Detect which cell encompasses the target text, then output its (X, Y) center coordinate. 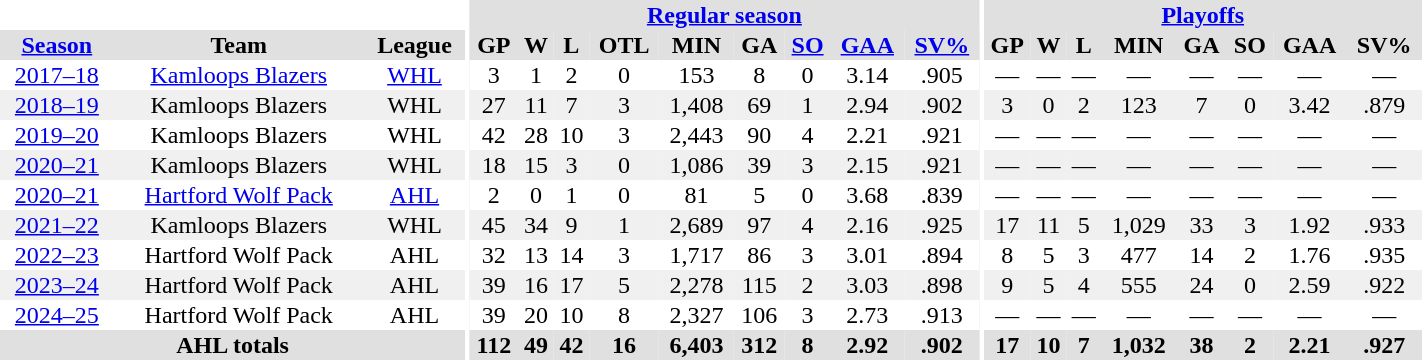
86 (760, 255)
.925 (942, 225)
115 (760, 285)
2.94 (867, 105)
Team (239, 45)
153 (696, 75)
2.59 (1310, 285)
1.76 (1310, 255)
2,327 (696, 315)
.933 (1384, 225)
1,408 (696, 105)
123 (1140, 105)
2.92 (867, 345)
2.16 (867, 225)
27 (494, 105)
Playoffs (1202, 15)
2018–19 (57, 105)
45 (494, 225)
2.73 (867, 315)
Regular season (724, 15)
2,689 (696, 225)
2,278 (696, 285)
97 (760, 225)
.935 (1384, 255)
18 (494, 165)
2017–18 (57, 75)
OTL (624, 45)
32 (494, 255)
6,403 (696, 345)
33 (1202, 225)
2022–23 (57, 255)
2023–24 (57, 285)
1,086 (696, 165)
2.15 (867, 165)
AHL totals (232, 345)
.894 (942, 255)
.922 (1384, 285)
49 (536, 345)
38 (1202, 345)
15 (536, 165)
.913 (942, 315)
2021–22 (57, 225)
312 (760, 345)
69 (760, 105)
1.92 (1310, 225)
34 (536, 225)
3.01 (867, 255)
.927 (1384, 345)
3.14 (867, 75)
28 (536, 135)
2,443 (696, 135)
1,032 (1140, 345)
.898 (942, 285)
.905 (942, 75)
3.03 (867, 285)
20 (536, 315)
2024–25 (57, 315)
2019–20 (57, 135)
.879 (1384, 105)
3.42 (1310, 105)
League (415, 45)
90 (760, 135)
24 (1202, 285)
112 (494, 345)
Season (57, 45)
.839 (942, 195)
13 (536, 255)
1,717 (696, 255)
1,029 (1140, 225)
477 (1140, 255)
81 (696, 195)
106 (760, 315)
3.68 (867, 195)
555 (1140, 285)
